Search for the cell housing the specified text and yield its [X, Y] center coordinate. 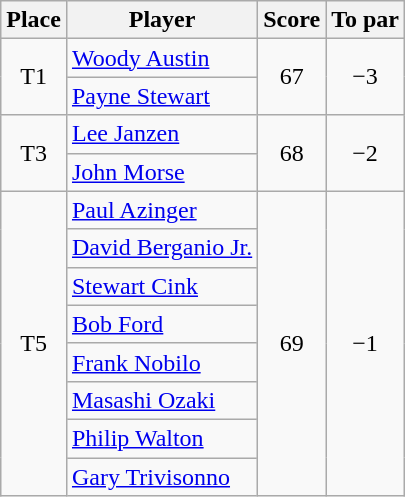
69 [292, 343]
T3 [34, 153]
Place [34, 20]
Score [292, 20]
T5 [34, 343]
Player [162, 20]
−2 [366, 153]
Philip Walton [162, 438]
−1 [366, 343]
−3 [366, 77]
Masashi Ozaki [162, 400]
Gary Trivisonno [162, 477]
Stewart Cink [162, 286]
T1 [34, 77]
Payne Stewart [162, 96]
Woody Austin [162, 58]
68 [292, 153]
To par [366, 20]
John Morse [162, 172]
Lee Janzen [162, 134]
David Berganio Jr. [162, 248]
67 [292, 77]
Frank Nobilo [162, 362]
Bob Ford [162, 324]
Paul Azinger [162, 210]
